Provide the [X, Y] coordinate of the cell's center where the given text is located.  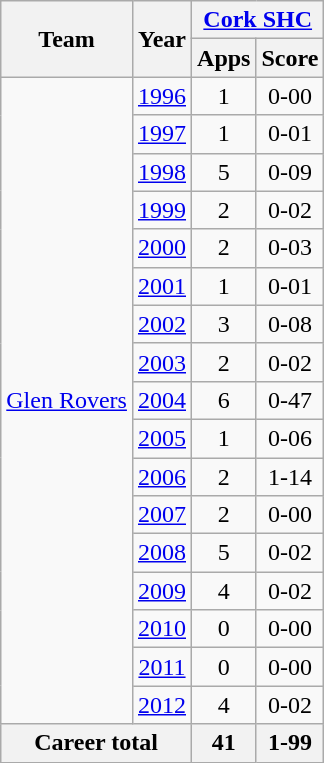
Glen Rovers [67, 400]
2010 [162, 629]
3 [224, 324]
0-06 [290, 438]
2002 [162, 324]
2003 [162, 362]
1997 [162, 134]
Cork SHC [258, 20]
1-99 [290, 743]
2005 [162, 438]
Team [67, 39]
1996 [162, 96]
6 [224, 400]
2009 [162, 591]
2006 [162, 477]
2012 [162, 705]
0-09 [290, 172]
Year [162, 39]
2008 [162, 553]
Apps [224, 58]
Score [290, 58]
2011 [162, 667]
2004 [162, 400]
1999 [162, 210]
0-03 [290, 248]
0-08 [290, 324]
2000 [162, 248]
Career total [96, 743]
2001 [162, 286]
0-47 [290, 400]
2007 [162, 515]
1998 [162, 172]
1-14 [290, 477]
41 [224, 743]
